Return the (X, Y) coordinate for the center point of the cell that contains the specified text.  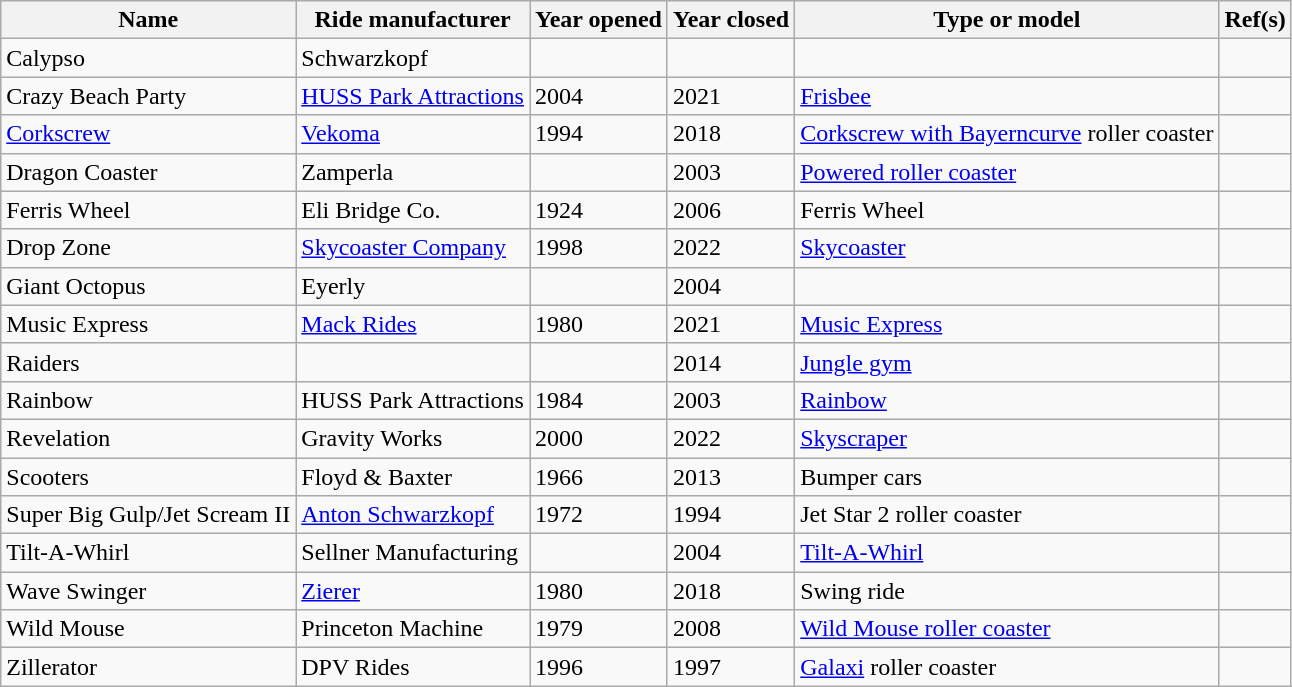
Ref(s) (1255, 20)
Wave Swinger (148, 591)
1979 (599, 629)
Scooters (148, 477)
Corkscrew (148, 134)
Powered roller coaster (1007, 172)
Mack Rides (413, 324)
Eyerly (413, 286)
Galaxi roller coaster (1007, 667)
2008 (730, 629)
Vekoma (413, 134)
Wild Mouse roller coaster (1007, 629)
Raiders (148, 362)
Dragon Coaster (148, 172)
Jungle gym (1007, 362)
Jet Star 2 roller coaster (1007, 515)
1998 (599, 248)
Zierer (413, 591)
Princeton Machine (413, 629)
1924 (599, 210)
2006 (730, 210)
Skyscraper (1007, 438)
DPV Rides (413, 667)
1966 (599, 477)
Skycoaster Company (413, 248)
Year opened (599, 20)
Super Big Gulp/Jet Scream II (148, 515)
2014 (730, 362)
Type or model (1007, 20)
1997 (730, 667)
Gravity Works (413, 438)
Zamperla (413, 172)
2000 (599, 438)
Giant Octopus (148, 286)
Crazy Beach Party (148, 96)
Schwarzkopf (413, 58)
Corkscrew with Bayerncurve roller coaster (1007, 134)
Bumper cars (1007, 477)
1984 (599, 400)
Floyd & Baxter (413, 477)
Anton Schwarzkopf (413, 515)
Zillerator (148, 667)
Sellner Manufacturing (413, 553)
Ride manufacturer (413, 20)
Revelation (148, 438)
Drop Zone (148, 248)
Calypso (148, 58)
Year closed (730, 20)
Skycoaster (1007, 248)
1996 (599, 667)
Frisbee (1007, 96)
2013 (730, 477)
Wild Mouse (148, 629)
1972 (599, 515)
Name (148, 20)
Swing ride (1007, 591)
Eli Bridge Co. (413, 210)
